Locate the cell with the specified text and output its [X, Y] center coordinate. 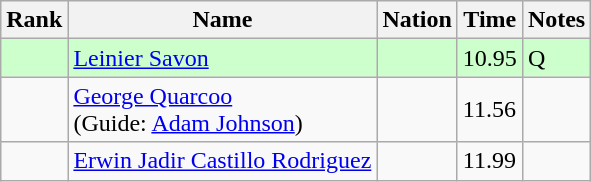
Nation [417, 20]
Rank [34, 20]
Leinier Savon [222, 58]
11.99 [490, 161]
11.56 [490, 110]
Notes [556, 20]
Name [222, 20]
10.95 [490, 58]
Q [556, 58]
George Quarcoo(Guide: Adam Johnson) [222, 110]
Erwin Jadir Castillo Rodriguez [222, 161]
Time [490, 20]
